Search for the cell housing the specified text and yield its [X, Y] center coordinate. 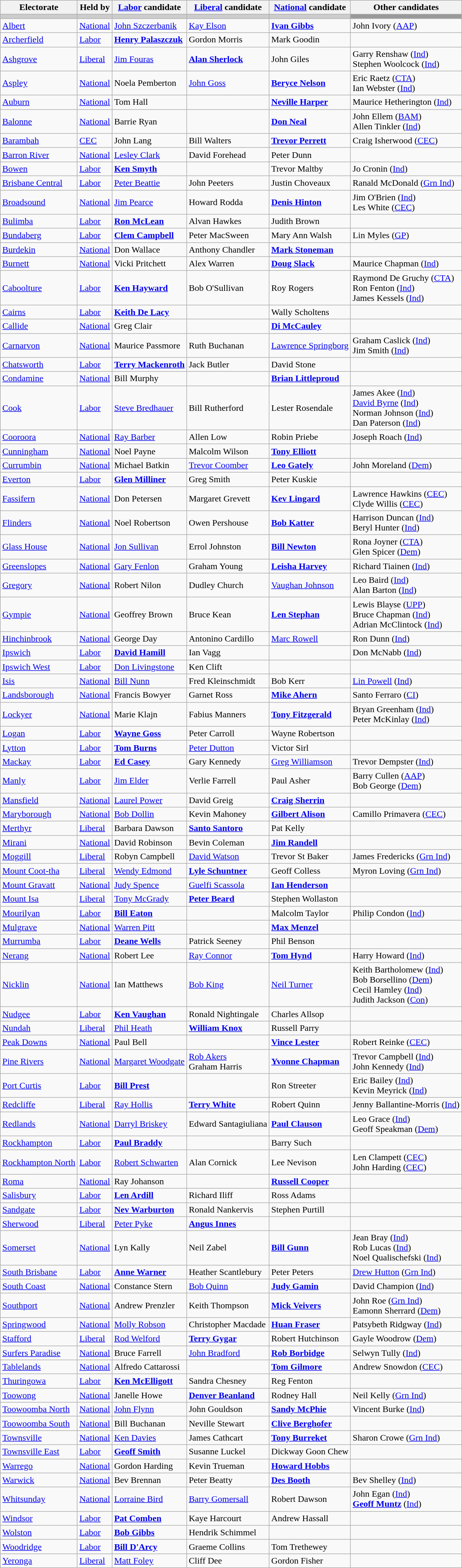
Townsville [39, 1438]
Santo Ferraro (CI) [406, 695]
Rod Welford [149, 1338]
James Fredericks (Grn Ind) [406, 857]
Drew Hutton (Grn Ind) [406, 1272]
Don McNabb (Ind) [406, 653]
Robert Reinke (CEC) [406, 1042]
Woodridge [39, 1546]
Bill Newton [310, 547]
Robert Nilon [149, 585]
Fred Kleinschmidt [228, 681]
Nev Warburton [149, 1210]
Errol Johnston [228, 547]
Terry White [228, 1105]
Broadsound [39, 202]
Kay Elson [228, 26]
Tom Hynd [310, 955]
Gary Kennedy [228, 762]
Keith Thompson [228, 1305]
Marie Klajn [149, 714]
Condamine [39, 379]
Bill Nunn [149, 681]
Jim Randell [310, 843]
Peter MacSween [228, 236]
Raymond De Gruchy (CTA) Ron Fenton (Ind) James Kessels (Ind) [406, 288]
Lee Nevison [310, 1162]
Craig Sherrin [310, 800]
Trevor Dempster (Ind) [406, 762]
Warwick [39, 1480]
Patsybeth Ridgway (Ind) [406, 1324]
Salisbury [39, 1195]
Jim Pearce [149, 202]
Rodney Hall [310, 1395]
David Hamill [149, 653]
Lyn Kally [149, 1248]
Wolston [39, 1532]
Bob O'Sullivan [228, 288]
Mick Veivers [310, 1305]
Lewis Blayse (UPP) Bruce Chapman (Ind) Adrian McClintock (Ind) [406, 614]
Pine Rivers [39, 1061]
Bill Prest [149, 1085]
Toowoomba North [39, 1409]
Cliff Dee [228, 1561]
Fabius Manners [228, 714]
David Greig [228, 800]
Clive Berghofer [310, 1423]
Doug Slack [310, 264]
Jo Cronin (Ind) [406, 169]
Bill Gunn [310, 1248]
Dickway Goon Chew [310, 1452]
Jim Elder [149, 781]
John Ellem (BAM)Allen Tinkler (Ind) [406, 121]
George Day [149, 639]
Peak Downs [39, 1042]
Redlands [39, 1124]
Graham Caslick (Ind) Jim Smith (Ind) [406, 345]
Anthony Chandler [228, 250]
Mount Gravatt [39, 885]
Edward Santagiuliana [228, 1124]
Angus Innes [228, 1224]
Surfers Paradise [39, 1353]
Cunningham [39, 451]
Bryan Greenham (Ind) Peter McKinlay (Ind) [406, 714]
Kev Lingard [310, 499]
David Forehead [228, 155]
Mourilyan [39, 913]
Bob King [228, 984]
Pat Comben [149, 1518]
Bob Quinn [228, 1286]
Ian Henderson [310, 885]
Deane Wells [149, 941]
Mount Coot-tha [39, 871]
Don Livingstone [149, 667]
John Szczerbanik [149, 26]
Caboolture [39, 288]
Charles Allsop [310, 1014]
Flinders [39, 523]
Glass House [39, 547]
James Akee (Ind) David Byrne (Ind) Norman Johnson (Ind) Dan Paterson (Ind) [406, 408]
Geoff Colless [310, 871]
Merthyr [39, 828]
Wendy Edmond [149, 871]
Kevin Mahoney [228, 814]
Ray Hollis [149, 1105]
Lawrence Hawkins (CEC) Clyde Willis (CEC) [406, 499]
Robert Schwarten [149, 1162]
Tom Hall [149, 102]
Lytton [39, 747]
Russell Cooper [310, 1181]
Fassifern [39, 499]
Paul Asher [310, 781]
South Coast [39, 1286]
John Lang [149, 140]
Paul Braddy [149, 1143]
Dudley Church [228, 585]
John Giles [310, 59]
Margaret Grevett [228, 499]
John Ivory (AAP) [406, 26]
Michael Batkin [149, 465]
Eric Raetz (CTA) Ian Webster (Ind) [406, 83]
Robert Hutchinson [310, 1338]
Geoffrey Brown [149, 614]
Vincent Burke (Ind) [406, 1409]
Lester Rosendale [310, 408]
Everton [39, 479]
Gordon Morris [228, 40]
Constance Stern [149, 1286]
John Roe (Grn Ind) Eamonn Sherrard (Dem) [406, 1305]
Andrew Snowdon (CEC) [406, 1367]
Andrew Prenzler [149, 1305]
Bruce Farrell [149, 1353]
Denver Beanland [228, 1395]
Bevin Coleman [228, 843]
Roy Rogers [310, 288]
Bev Shelley (Ind) [406, 1480]
Barrie Ryan [149, 121]
Yvonne Chapman [310, 1061]
Mark Goodin [310, 40]
Currumbin [39, 465]
John Flynn [149, 1409]
Sandgate [39, 1210]
Tom Trethewey [310, 1546]
Reg Fenton [310, 1381]
Bundaberg [39, 236]
Nundah [39, 1028]
Ken Smyth [149, 169]
Phil Benson [310, 941]
Patrick Seeney [228, 941]
Toowoomba South [39, 1423]
Rob Akers Graham Harris [228, 1061]
Anne Warner [149, 1272]
Vaughan Johnson [310, 585]
Ron McLean [149, 221]
Janelle Howe [149, 1395]
Stephen Wollaston [310, 899]
David Watson [228, 857]
Gregory [39, 585]
Trevor Campbell (Ind) John Kennedy (Ind) [406, 1061]
Vince Lester [310, 1042]
Paul Bell [149, 1042]
Clem Campbell [149, 236]
Whitsunday [39, 1499]
Ronald Nankervis [228, 1210]
Leo Grace (Ind) Geoff Speakman (Dem) [406, 1124]
Southport [39, 1305]
Denis Hinton [310, 202]
Robert Lee [149, 955]
Trevor St Baker [310, 857]
John Goss [228, 83]
Peter Carroll [228, 733]
Paul Clauson [310, 1124]
Don Wallace [149, 250]
Gympie [39, 614]
Robert Quinn [310, 1105]
Isis [39, 681]
Wally Scholtens [310, 312]
Pat Kelly [310, 828]
South Brisbane [39, 1272]
Kevin Trueman [228, 1466]
Laurel Power [149, 800]
Terry Gygar [228, 1338]
Electorate [39, 7]
Guelfi Scassola [228, 885]
John Moreland (Dem) [406, 465]
Len Stephan [310, 614]
David Stone [310, 364]
Trevor Perrett [310, 140]
Robyn Campbell [149, 857]
Ipswich [39, 653]
Peter Beattie [149, 183]
Philip Condon (Ind) [406, 913]
Matt Foley [149, 1561]
Leisha Harvey [310, 566]
Marc Rowell [310, 639]
Lin Powell (Ind) [406, 681]
Bulimba [39, 221]
Warren Pitt [149, 927]
Molly Robson [149, 1324]
Bob Gibbs [149, 1532]
Maurice Chapman (Ind) [406, 264]
Ipswich West [39, 667]
Ken Davies [149, 1438]
Alvan Hawkes [228, 221]
David Champion (Ind) [406, 1286]
Peter Beatty [228, 1480]
Ian Matthews [149, 984]
Neil Kelly (Grn Ind) [406, 1395]
John Peeters [228, 183]
Howard Rodda [228, 202]
Tony Elliott [310, 451]
Barry Such [310, 1143]
Mount Isa [39, 899]
Alex Warren [228, 264]
Gordon Fisher [310, 1561]
Ron Streeter [310, 1085]
Judy Spence [149, 885]
National candidate [310, 7]
Howard Hobbs [310, 1466]
Bill Walters [228, 140]
Kaye Harcourt [228, 1518]
Jim O'Brien (Ind)Les White (CEC) [406, 202]
Peter Beard [228, 899]
Jenny Ballantine-Morris (Ind) [406, 1105]
Thuringowa [39, 1381]
Maurice Passmore [149, 345]
Leo Gately [310, 465]
Ray Johanson [149, 1181]
Nudgee [39, 1014]
Labor candidate [149, 7]
Jack Butler [228, 364]
Wayne Robertson [310, 733]
Tony McGrady [149, 899]
Joseph Roach (Ind) [406, 437]
Ray Barber [149, 437]
Malcolm Taylor [310, 913]
Ian Vagg [228, 653]
Cooroora [39, 437]
Wayne Goss [149, 733]
Judy Gamin [310, 1286]
Terry Mackenroth [149, 364]
Windsor [39, 1518]
Redcliffe [39, 1105]
Tom Burns [149, 747]
Archerfield [39, 40]
Brisbane Central [39, 183]
CEC [95, 140]
Peter Dunn [310, 155]
Logan [39, 733]
Mackay [39, 762]
Ken Hayward [149, 288]
Barambah [39, 140]
Andrew Hassall [310, 1518]
Bill Buchanan [149, 1423]
Somerset [39, 1248]
Yeronga [39, 1561]
Victor Sirl [310, 747]
Greg Smith [228, 479]
Jon Sullivan [149, 547]
Ivan Gibbs [310, 26]
Barbara Dawson [149, 828]
Neville Stewart [228, 1423]
David Robinson [149, 843]
Lin Myles (GP) [406, 236]
Keith Bartholomew (Ind) Bob Borsellino (Dem) Cecil Hamley (Ind) Judith Jackson (Con) [406, 984]
Greg Clair [149, 326]
Townsville East [39, 1452]
Beryce Nelson [310, 83]
Gary Fenlon [149, 566]
Hinchinbrook [39, 639]
Justin Choveaux [310, 183]
Don Neal [310, 121]
Leo Baird (Ind) Alan Barton (Ind) [406, 585]
Lyle Schuntner [228, 871]
Glen Milliner [149, 479]
Bob Kerr [310, 681]
Tony Burreket [310, 1438]
Mirani [39, 843]
Mary Ann Walsh [310, 236]
Len Clampett (CEC) John Harding (CEC) [406, 1162]
Auburn [39, 102]
Garnet Ross [228, 695]
Owen Pershouse [228, 523]
Toowong [39, 1395]
Jean Bray (Ind) Rob Lucas (Ind) Noel Qualischefski (Ind) [406, 1248]
Lawrence Springborg [310, 345]
Bill D'Arcy [149, 1546]
Robin Priebe [310, 437]
Judith Brown [310, 221]
Maryborough [39, 814]
Ray Connor [228, 955]
John Egan (Ind) Geoff Muntz (Ind) [406, 1499]
Ross Adams [310, 1195]
Richard Tiainen (Ind) [406, 566]
Selwyn Tully (Ind) [406, 1353]
Burnett [39, 264]
Peter Pyke [149, 1224]
John Bradford [228, 1353]
Russell Parry [310, 1028]
Landsborough [39, 695]
Tom Gilmore [310, 1367]
Francis Bowyer [149, 695]
Des Booth [310, 1480]
Greg Williamson [310, 762]
Rockhampton North [39, 1162]
Mike Ahern [310, 695]
Nerang [39, 955]
Mansfield [39, 800]
Ronald Nightingale [228, 1014]
Christopher Macdade [228, 1324]
Neville Harper [310, 102]
Bill Eaton [149, 913]
Len Ardill [149, 1195]
Ken Vaughan [149, 1014]
Alan Cornick [228, 1162]
Liberal candidate [228, 7]
Moggill [39, 857]
Manly [39, 781]
Keith De Lacy [149, 312]
Huan Fraser [310, 1324]
Roma [39, 1181]
Port Curtis [39, 1085]
Lockyer [39, 714]
Jim Fouras [149, 59]
Cook [39, 408]
Cairns [39, 312]
Robert Dawson [310, 1499]
Ruth Buchanan [228, 345]
Springwood [39, 1324]
Noela Pemberton [149, 83]
Murrumba [39, 941]
Barry Gomersall [228, 1499]
Barron River [39, 155]
Bill Rutherford [228, 408]
Bob Dollin [149, 814]
Brian Littleproud [310, 379]
Stephen Purtill [310, 1210]
Henry Palaszczuk [149, 40]
Lorraine Bird [149, 1499]
Allen Low [228, 437]
Antonino Cardillo [228, 639]
Graham Young [228, 566]
Rob Borbidge [310, 1353]
Bev Brennan [149, 1480]
Sharon Crowe (Grn Ind) [406, 1438]
Bruce Kean [228, 614]
Max Menzel [310, 927]
Burdekin [39, 250]
Carnarvon [39, 345]
Harrison Duncan (Ind) Beryl Hunter (Ind) [406, 523]
John Gouldson [228, 1409]
Rona Joyner (CTA) Glen Spicer (Dem) [406, 547]
Mulgrave [39, 927]
Margaret Woodgate [149, 1061]
Held by [95, 7]
Verlie Farrell [228, 781]
Camillo Primavera (CEC) [406, 814]
Warrego [39, 1466]
Hendrik Schimmel [228, 1532]
Garry Renshaw (Ind)Stephen Woolcock (Ind) [406, 59]
Vicki Pritchett [149, 264]
Ed Casey [149, 762]
Bowen [39, 169]
Rockhampton [39, 1143]
Darryl Briskey [149, 1124]
Steve Bredhauer [149, 408]
Noel Payne [149, 451]
Neil Turner [310, 984]
Alan Sherlock [228, 59]
Mark Stoneman [310, 250]
Tablelands [39, 1367]
Noel Robertson [149, 523]
Ken McElligott [149, 1381]
Sandra Chesney [228, 1381]
Craig Isherwood (CEC) [406, 140]
Gordon Harding [149, 1466]
Alfredo Cattarossi [149, 1367]
Chatsworth [39, 364]
William Knox [228, 1028]
Nicklin [39, 984]
Maurice Hetherington (Ind) [406, 102]
Graeme Collins [228, 1546]
Peter Kuskie [310, 479]
Ranald McDonald (Grn Ind) [406, 183]
Harry Howard (Ind) [406, 955]
Susanne Luckel [228, 1452]
Bob Katter [310, 523]
Sherwood [39, 1224]
Greenslopes [39, 566]
Gilbert Alison [310, 814]
Richard Iliff [228, 1195]
Callide [39, 326]
Ashgrove [39, 59]
Ken Clift [228, 667]
Bill Murphy [149, 379]
Ron Dunn (Ind) [406, 639]
Myron Loving (Grn Ind) [406, 871]
Trevor Coomber [228, 465]
Peter Peters [310, 1272]
Heather Scantlebury [228, 1272]
Peter Dutton [228, 747]
Tony Fitzgerald [310, 714]
Neil Zabel [228, 1248]
Other candidates [406, 7]
James Cathcart [228, 1438]
Gayle Woodrow (Dem) [406, 1338]
Aspley [39, 83]
Phil Heath [149, 1028]
Trevor Maltby [310, 169]
Di McCauley [310, 326]
Lesley Clark [149, 155]
Balonne [39, 121]
Barry Cullen (AAP) Bob George (Dem) [406, 781]
Geoff Smith [149, 1452]
Eric Bailey (Ind) Kevin Meyrick (Ind) [406, 1085]
Santo Santoro [228, 828]
Albert [39, 26]
Sandy McPhie [310, 1409]
Malcolm Wilson [228, 451]
Stafford [39, 1338]
Don Petersen [149, 499]
